From the cell containing the given text, extract its center point as (X, Y) coordinate. 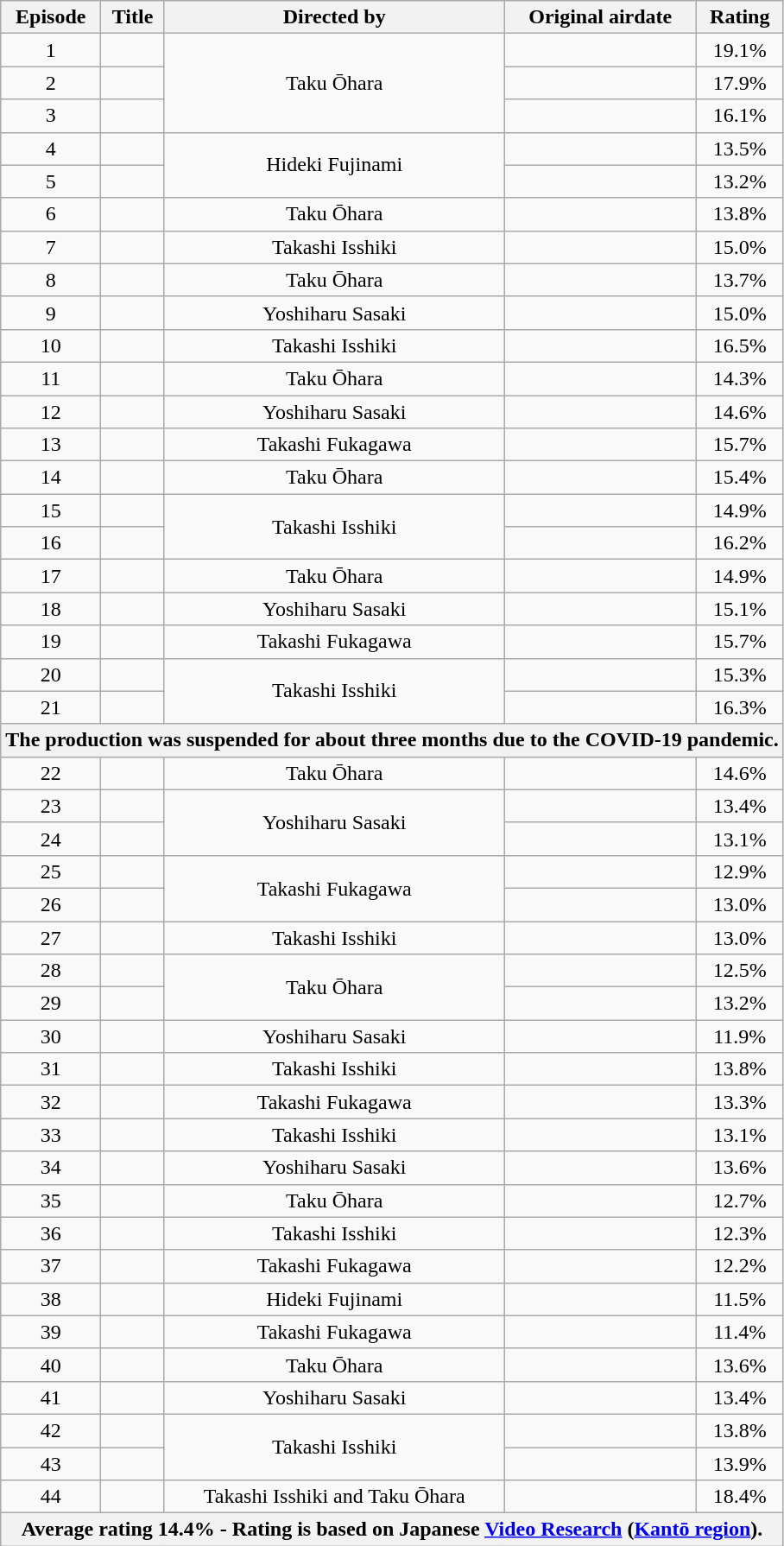
36 (51, 1233)
31 (51, 1069)
17.9% (739, 83)
35 (51, 1201)
12.2% (739, 1266)
12 (51, 412)
18.4% (739, 1497)
16.3% (739, 707)
13.7% (739, 280)
13.9% (739, 1464)
19 (51, 642)
42 (51, 1430)
15 (51, 510)
43 (51, 1464)
24 (51, 839)
6 (51, 214)
11.4% (739, 1332)
18 (51, 609)
16.2% (739, 543)
37 (51, 1266)
30 (51, 1036)
12.5% (739, 971)
25 (51, 871)
2 (51, 83)
8 (51, 280)
5 (51, 181)
Original airdate (600, 17)
15.4% (739, 478)
16.5% (739, 345)
29 (51, 1004)
34 (51, 1168)
Title (133, 17)
38 (51, 1299)
4 (51, 149)
9 (51, 313)
14 (51, 478)
33 (51, 1135)
44 (51, 1497)
13 (51, 445)
Rating (739, 17)
3 (51, 116)
13.5% (739, 149)
20 (51, 675)
26 (51, 904)
Directed by (334, 17)
32 (51, 1102)
Takashi Isshiki and Taku Ōhara (334, 1497)
12.3% (739, 1233)
The production was suspended for about three months due to the COVID-19 pandemic. (392, 740)
Episode (51, 17)
16.1% (739, 116)
21 (51, 707)
11.9% (739, 1036)
11 (51, 378)
17 (51, 576)
28 (51, 971)
40 (51, 1365)
15.1% (739, 609)
11.5% (739, 1299)
13.3% (739, 1102)
10 (51, 345)
39 (51, 1332)
41 (51, 1397)
7 (51, 247)
Average rating 14.4% - Rating is based on Japanese Video Research (Kantō region). (392, 1530)
19.1% (739, 50)
22 (51, 773)
1 (51, 50)
14.3% (739, 378)
16 (51, 543)
12.7% (739, 1201)
27 (51, 937)
15.3% (739, 675)
23 (51, 806)
12.9% (739, 871)
